Detect which cell encompasses the target text, then output its (X, Y) center coordinate. 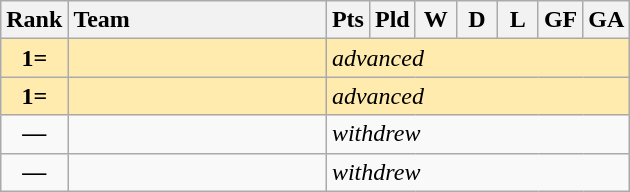
GF (560, 20)
GA (606, 20)
Pld (392, 20)
Pts (348, 20)
Rank (34, 20)
W (436, 20)
Team (198, 20)
D (476, 20)
L (518, 20)
